Provide the [X, Y] coordinate of the cell's center where the given text is located.  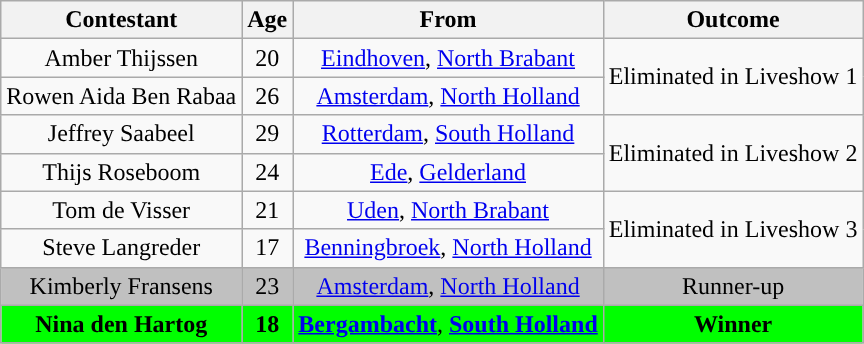
Kimberly Fransens [122, 286]
Outcome [733, 20]
Jeffrey Saabeel [122, 134]
Steve Langreder [122, 248]
Runner-up [733, 286]
24 [268, 172]
17 [268, 248]
26 [268, 96]
Nina den Hartog [122, 324]
Thijs Roseboom [122, 172]
Eliminated in Liveshow 3 [733, 229]
23 [268, 286]
Contestant [122, 20]
18 [268, 324]
Amber Thijssen [122, 58]
Benningbroek, North Holland [448, 248]
Uden, North Brabant [448, 210]
From [448, 20]
Eindhoven, North Brabant [448, 58]
29 [268, 134]
Ede, Gelderland [448, 172]
Eliminated in Liveshow 2 [733, 153]
21 [268, 210]
20 [268, 58]
Eliminated in Liveshow 1 [733, 77]
Tom de Visser [122, 210]
Bergambacht, South Holland [448, 324]
Winner [733, 324]
Rowen Aida Ben Rabaa [122, 96]
Age [268, 20]
Rotterdam, South Holland [448, 134]
